Provide the (x, y) coordinate of the cell's center where the given text is located.  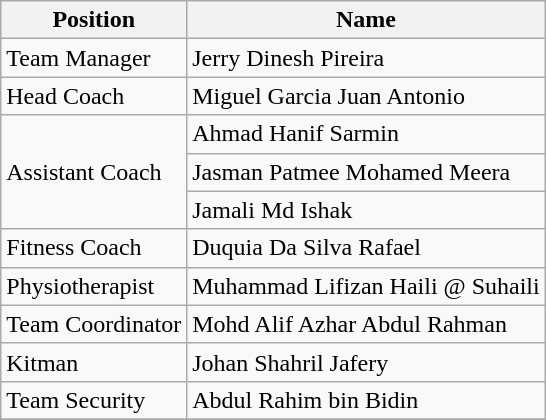
Mohd Alif Azhar Abdul Rahman (366, 324)
Jasman Patmee Mohamed Meera (366, 172)
Ahmad Hanif Sarmin (366, 134)
Team Security (94, 400)
Team Manager (94, 58)
Duquia Da Silva Rafael (366, 248)
Assistant Coach (94, 172)
Head Coach (94, 96)
Johan Shahril Jafery (366, 362)
Jamali Md Ishak (366, 210)
Abdul Rahim bin Bidin (366, 400)
Fitness Coach (94, 248)
Team Coordinator (94, 324)
Jerry Dinesh Pireira (366, 58)
Physiotherapist (94, 286)
Position (94, 20)
Kitman (94, 362)
Miguel Garcia Juan Antonio (366, 96)
Name (366, 20)
Muhammad Lifizan Haili @ Suhaili (366, 286)
